Scan for the cell matching the given text and deliver its [x, y] coordinate at center. 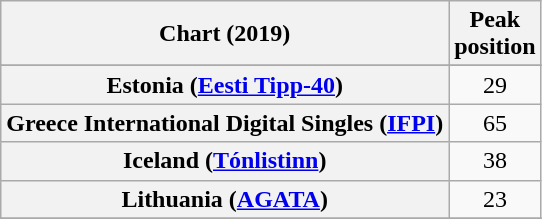
Greece International Digital Singles (IFPI) [225, 123]
Estonia (Eesti Tipp-40) [225, 85]
Iceland (Tónlistinn) [225, 161]
Lithuania (AGATA) [225, 199]
38 [495, 161]
Peakposition [495, 34]
Chart (2019) [225, 34]
23 [495, 199]
29 [495, 85]
65 [495, 123]
